From the cell containing the given text, extract its center point as [x, y] coordinate. 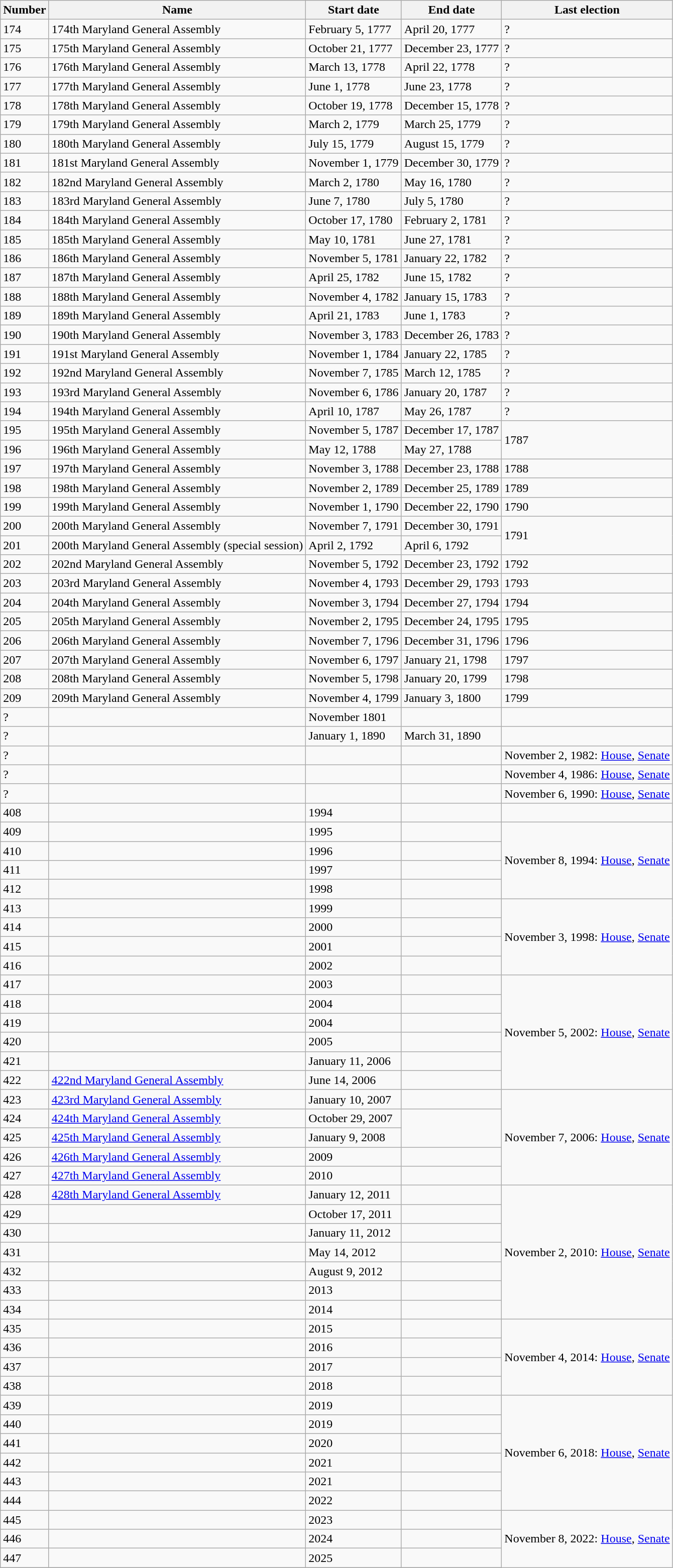
207th Maryland General Assembly [177, 660]
200 [25, 526]
June 7, 1780 [354, 201]
199th Maryland General Assembly [177, 507]
November 3, 1783 [354, 335]
433 [25, 1290]
October 17, 2011 [354, 1214]
June 23, 1778 [452, 86]
203rd Maryland General Assembly [177, 583]
443 [25, 1482]
446 [25, 1539]
April 20, 1777 [452, 29]
430 [25, 1233]
439 [25, 1405]
January 9, 2008 [354, 1137]
April 22, 1778 [452, 67]
195th Maryland General Assembly [177, 430]
May 14, 2012 [354, 1252]
434 [25, 1309]
209th Maryland General Assembly [177, 698]
441 [25, 1443]
445 [25, 1520]
199 [25, 507]
425th Maryland General Assembly [177, 1137]
November 1, 1790 [354, 507]
427 [25, 1176]
1792 [587, 564]
1790 [587, 507]
1788 [587, 468]
March 31, 1890 [452, 736]
437 [25, 1367]
November 5, 1798 [354, 679]
November 3, 1998: House, Senate [587, 937]
422 [25, 1080]
December 30, 1779 [452, 163]
205 [25, 622]
December 29, 1793 [452, 583]
Number [25, 10]
190th Maryland General Assembly [177, 335]
January 20, 1799 [452, 679]
November 1, 1779 [354, 163]
November 4, 1782 [354, 297]
189 [25, 316]
January 15, 1783 [452, 297]
2020 [354, 1443]
413 [25, 908]
207 [25, 660]
202nd Maryland General Assembly [177, 564]
195 [25, 430]
177th Maryland General Assembly [177, 86]
409 [25, 831]
175 [25, 48]
January 22, 1782 [452, 259]
November 8, 1994: House, Senate [587, 860]
185th Maryland General Assembly [177, 239]
November 5, 1781 [354, 259]
414 [25, 927]
March 25, 1779 [452, 125]
February 2, 1781 [452, 220]
190 [25, 335]
408 [25, 812]
May 10, 1781 [354, 239]
July 15, 1779 [354, 144]
October 29, 2007 [354, 1118]
October 21, 1777 [354, 48]
181st Maryland General Assembly [177, 163]
426 [25, 1156]
December 26, 1783 [452, 335]
June 1, 1778 [354, 86]
November 4, 2014: House, Senate [587, 1357]
1799 [587, 698]
November 4, 1986: House, Senate [587, 774]
December 31, 1796 [452, 641]
435 [25, 1329]
1798 [587, 679]
November 4, 1799 [354, 698]
June 15, 1782 [452, 278]
419 [25, 1023]
January 1, 1890 [354, 736]
186th Maryland General Assembly [177, 259]
June 1, 1783 [452, 316]
426th Maryland General Assembly [177, 1156]
November 3, 1794 [354, 602]
November 5, 2002: House, Senate [587, 1032]
188th Maryland General Assembly [177, 297]
424th Maryland General Assembly [177, 1118]
1998 [354, 889]
2013 [354, 1290]
November 5, 1792 [354, 564]
June 27, 1781 [452, 239]
2009 [354, 1156]
November 3, 1788 [354, 468]
197th Maryland General Assembly [177, 468]
416 [25, 966]
198 [25, 488]
420 [25, 1042]
181 [25, 163]
431 [25, 1252]
174 [25, 29]
April 25, 1782 [354, 278]
August 15, 1779 [452, 144]
Name [177, 10]
208th Maryland General Assembly [177, 679]
194 [25, 411]
1795 [587, 622]
191 [25, 354]
1789 [587, 488]
196th Maryland General Assembly [177, 449]
November 1, 1784 [354, 354]
193rd Maryland General Assembly [177, 392]
2015 [354, 1329]
204 [25, 602]
192 [25, 373]
182nd Maryland General Assembly [177, 182]
2000 [354, 927]
183 [25, 201]
November 2, 1795 [354, 622]
1797 [587, 660]
November 7, 2006: House, Senate [587, 1137]
206th Maryland General Assembly [177, 641]
418 [25, 1004]
411 [25, 870]
2003 [354, 985]
191st Maryland General Assembly [177, 354]
May 27, 1788 [452, 449]
197 [25, 468]
442 [25, 1463]
204th Maryland General Assembly [177, 602]
November 6, 2018: House, Senate [587, 1453]
193 [25, 392]
444 [25, 1501]
1995 [354, 831]
November 6, 1990: House, Senate [587, 793]
November 6, 1797 [354, 660]
January 22, 1785 [452, 354]
November 7, 1796 [354, 641]
188 [25, 297]
December 23, 1792 [452, 564]
422nd Maryland General Assembly [177, 1080]
428th Maryland General Assembly [177, 1195]
June 14, 2006 [354, 1080]
421 [25, 1061]
176 [25, 67]
194th Maryland General Assembly [177, 411]
Start date [354, 10]
201 [25, 545]
Last election [587, 10]
179th Maryland General Assembly [177, 125]
208 [25, 679]
410 [25, 851]
January 11, 2006 [354, 1061]
176th Maryland General Assembly [177, 67]
427th Maryland General Assembly [177, 1176]
April 2, 1792 [354, 545]
March 2, 1780 [354, 182]
175th Maryland General Assembly [177, 48]
185 [25, 239]
178 [25, 105]
1793 [587, 583]
196 [25, 449]
May 26, 1787 [452, 411]
March 2, 1779 [354, 125]
January 3, 1800 [452, 698]
November 4, 1793 [354, 583]
May 16, 1780 [452, 182]
November 2, 1789 [354, 488]
January 12, 2011 [354, 1195]
January 20, 1787 [452, 392]
186 [25, 259]
November 7, 1785 [354, 373]
December 23, 1788 [452, 468]
429 [25, 1214]
November 5, 1787 [354, 430]
May 12, 1788 [354, 449]
2018 [354, 1386]
1796 [587, 641]
2025 [354, 1558]
428 [25, 1195]
March 12, 1785 [452, 373]
December 22, 1790 [452, 507]
438 [25, 1386]
1791 [587, 535]
July 5, 1780 [452, 201]
1999 [354, 908]
October 17, 1780 [354, 220]
417 [25, 985]
2005 [354, 1042]
182 [25, 182]
2001 [354, 946]
February 5, 1777 [354, 29]
440 [25, 1424]
2024 [354, 1539]
179 [25, 125]
December 23, 1777 [452, 48]
423rd Maryland General Assembly [177, 1099]
447 [25, 1558]
1996 [354, 851]
178th Maryland General Assembly [177, 105]
432 [25, 1271]
April 21, 1783 [354, 316]
198th Maryland General Assembly [177, 488]
187th Maryland General Assembly [177, 278]
415 [25, 946]
November 1801 [354, 717]
December 30, 1791 [452, 526]
October 19, 1778 [354, 105]
200th Maryland General Assembly (special session) [177, 545]
November 6, 1786 [354, 392]
2014 [354, 1309]
205th Maryland General Assembly [177, 622]
November 8, 2022: House, Senate [587, 1539]
425 [25, 1137]
December 24, 1795 [452, 622]
436 [25, 1348]
189th Maryland General Assembly [177, 316]
2023 [354, 1520]
November 2, 2010: House, Senate [587, 1252]
2022 [354, 1501]
1794 [587, 602]
206 [25, 641]
2017 [354, 1367]
187 [25, 278]
December 25, 1789 [452, 488]
December 27, 1794 [452, 602]
August 9, 2012 [354, 1271]
423 [25, 1099]
End date [452, 10]
November 7, 1791 [354, 526]
424 [25, 1118]
180 [25, 144]
184th Maryland General Assembly [177, 220]
2002 [354, 966]
183rd Maryland General Assembly [177, 201]
184 [25, 220]
2010 [354, 1176]
January 21, 1798 [452, 660]
2016 [354, 1348]
April 10, 1787 [354, 411]
November 2, 1982: House, Senate [587, 755]
1997 [354, 870]
192nd Maryland General Assembly [177, 373]
177 [25, 86]
200th Maryland General Assembly [177, 526]
202 [25, 564]
203 [25, 583]
December 17, 1787 [452, 430]
412 [25, 889]
180th Maryland General Assembly [177, 144]
April 6, 1792 [452, 545]
December 15, 1778 [452, 105]
January 11, 2012 [354, 1233]
1787 [587, 440]
March 13, 1778 [354, 67]
209 [25, 698]
January 10, 2007 [354, 1099]
1994 [354, 812]
174th Maryland General Assembly [177, 29]
